Determine the [X, Y] coordinate at the center of the cell enclosing the given text.  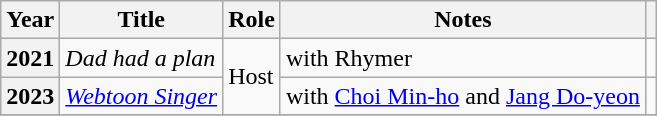
Role [252, 20]
Dad had a plan [142, 58]
Host [252, 77]
with Rhymer [462, 58]
with Choi Min-ho and Jang Do-yeon [462, 96]
Notes [462, 20]
2023 [30, 96]
Year [30, 20]
Title [142, 20]
Webtoon Singer [142, 96]
2021 [30, 58]
